Output the (x, y) coordinate of the center of the cell containing the given text.  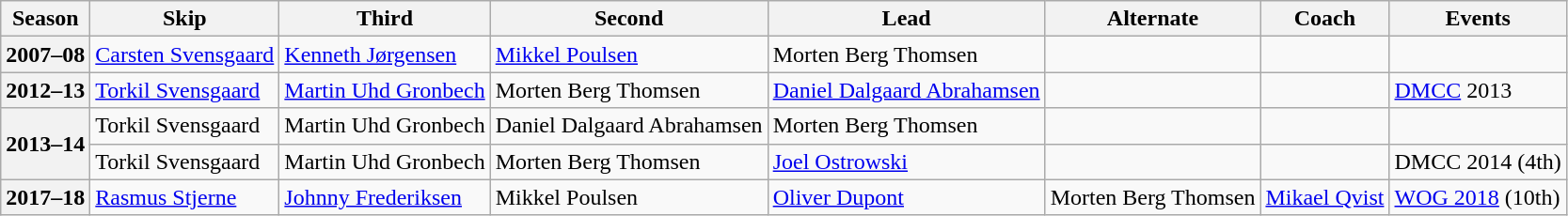
Carsten Svensgaard (184, 54)
DMCC 2014 (4th) (1478, 162)
Johnny Frederiksen (385, 197)
Lead (907, 19)
Alternate (1153, 19)
WOG 2018 (10th) (1478, 197)
Joel Ostrowski (907, 162)
Second (628, 19)
Kenneth Jørgensen (385, 54)
2017–18 (45, 197)
Oliver Dupont (907, 197)
Rasmus Stjerne (184, 197)
Mikael Qvist (1324, 197)
2013–14 (45, 144)
Third (385, 19)
Skip (184, 19)
2012–13 (45, 90)
2007–08 (45, 54)
Events (1478, 19)
Coach (1324, 19)
Season (45, 19)
DMCC 2013 (1478, 90)
